Provide the [x, y] coordinate of the cell's center where the given text is located.  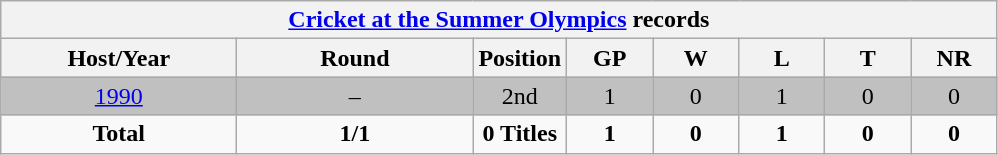
Position [520, 58]
L [782, 58]
Host/Year [119, 58]
1990 [119, 96]
0 Titles [520, 134]
W [696, 58]
Cricket at the Summer Olympics records [499, 20]
T [868, 58]
Round [355, 58]
NR [954, 58]
GP [610, 58]
– [355, 96]
2nd [520, 96]
Total [119, 134]
1/1 [355, 134]
